Output the (x, y) coordinate of the center of the cell containing the given text.  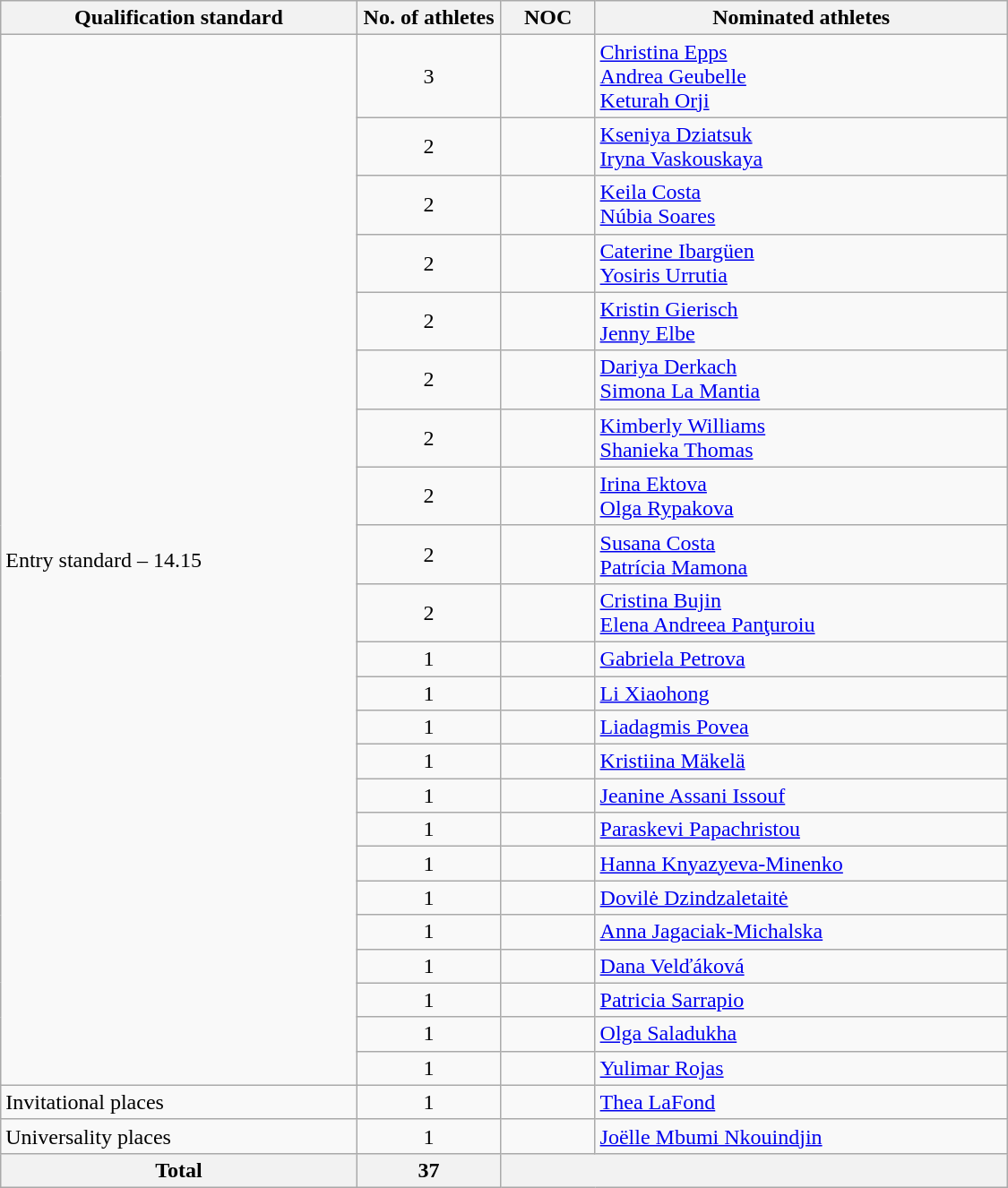
Yulimar Rojas (801, 1068)
Irina EktovaOlga Rypakova (801, 496)
Anna Jagaciak-Michalska (801, 932)
Caterine IbargüenYosiris Urrutia (801, 263)
Dana Velďáková (801, 966)
Olga Saladukha (801, 1034)
Keila CostaNúbia Soares (801, 204)
Hanna Knyazyeva-Minenko (801, 864)
Total (179, 1170)
Universality places (179, 1136)
Invitational places (179, 1102)
Gabriela Petrova (801, 659)
37 (428, 1170)
Kristin GierischJenny Elbe (801, 321)
No. of athletes (428, 18)
Kristiina Mäkelä (801, 762)
Qualification standard (179, 18)
3 (428, 76)
Christina EppsAndrea GeubelleKeturah Orji (801, 76)
Thea LaFond (801, 1102)
Joëlle Mbumi Nkouindjin (801, 1136)
Dariya Derkach Simona La Mantia (801, 380)
Kseniya DziatsukIryna Vaskouskaya (801, 147)
Kimberly WilliamsShanieka Thomas (801, 437)
Entry standard – 14.15 (179, 560)
Li Xiaohong (801, 693)
Paraskevi Papachristou (801, 830)
Cristina BujinElena Andreea Panţuroiu (801, 613)
Jeanine Assani Issouf (801, 796)
Liadagmis Povea (801, 727)
Patricia Sarrapio (801, 1000)
Susana CostaPatrícia Mamona (801, 554)
Nominated athletes (801, 18)
NOC (548, 18)
Dovilė Dzindzaletaitė (801, 898)
